Search for the cell housing the specified text and yield its [x, y] center coordinate. 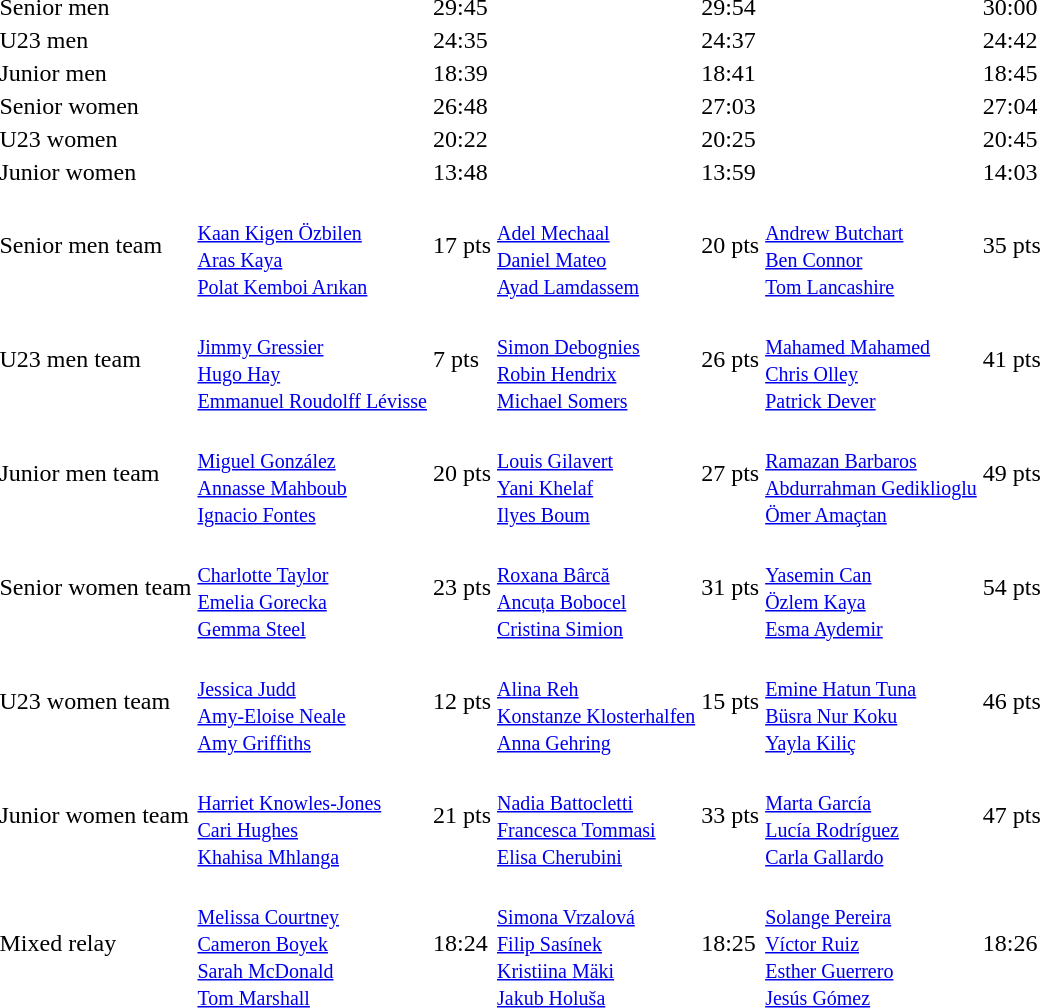
Andrew ButchartBen ConnorTom Lancashire [872, 246]
12 pts [462, 702]
Jimmy GressierHugo HayEmmanuel Roudolff Lévisse [312, 360]
15 pts [730, 702]
Alina RehKonstanze KlosterhalfenAnna Gehring [596, 702]
Roxana BârcăAncuța BobocelCristina Simion [596, 588]
26 pts [730, 360]
21 pts [462, 816]
Yasemin CanÖzlem KayaEsma Aydemir [872, 588]
Adel MechaalDaniel MateoAyad Lamdassem [596, 246]
Mahamed MahamedChris OlleyPatrick Dever [872, 360]
18:39 [462, 73]
Emine Hatun TunaBüsra Nur KokuYayla Kiliç [872, 702]
27 pts [730, 474]
Charlotte TaylorEmelia GoreckaGemma Steel [312, 588]
18:41 [730, 73]
13:48 [462, 172]
23 pts [462, 588]
27:03 [730, 106]
Simon DebogniesRobin HendrixMichael Somers [596, 360]
Miguel GonzálezAnnasse MahboubIgnacio Fontes [312, 474]
33 pts [730, 816]
24:37 [730, 40]
20:25 [730, 139]
Louis GilavertYani KhelafIlyes Boum [596, 474]
Ramazan BarbarosAbdurrahman GedikliogluÖmer Amaçtan [872, 474]
Kaan Kigen ÖzbilenAras KayaPolat Kemboi Arıkan [312, 246]
Nadia BattoclettiFrancesca TommasiElisa Cherubini [596, 816]
26:48 [462, 106]
Marta GarcíaLucía RodríguezCarla Gallardo [872, 816]
17 pts [462, 246]
24:35 [462, 40]
13:59 [730, 172]
20:22 [462, 139]
Jessica JuddAmy-Eloise NealeAmy Griffiths [312, 702]
31 pts [730, 588]
7 pts [462, 360]
Harriet Knowles-JonesCari HughesKhahisa Mhlanga [312, 816]
